Determine the [X, Y] coordinate at the center of the cell enclosing the given text.  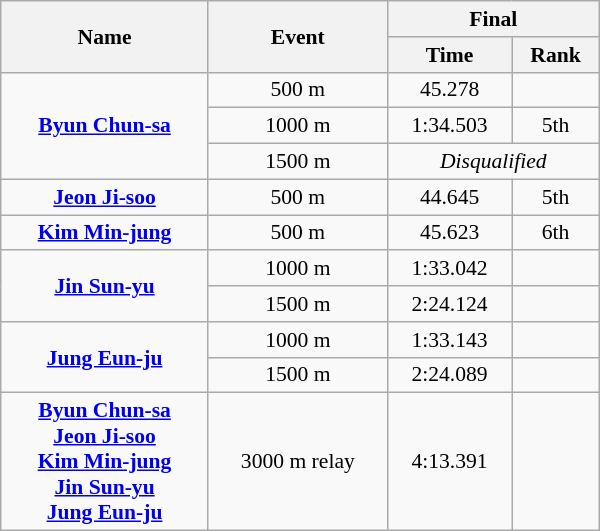
Kim Min-jung [105, 233]
Event [298, 36]
Time [450, 55]
1:34.503 [450, 126]
Jeon Ji-soo [105, 197]
Final [493, 19]
2:24.124 [450, 304]
45.623 [450, 233]
Name [105, 36]
Jung Eun-ju [105, 358]
1:33.042 [450, 269]
1:33.143 [450, 340]
2:24.089 [450, 375]
Byun Chun-sa Jeon Ji-soo Kim Min-jung Jin Sun-yu Jung Eun-ju [105, 462]
Byun Chun-sa [105, 126]
Jin Sun-yu [105, 286]
44.645 [450, 197]
4:13.391 [450, 462]
45.278 [450, 90]
Disqualified [493, 162]
Rank [556, 55]
3000 m relay [298, 462]
6th [556, 233]
